Capture the cell that displays the provided text and extract its [X, Y] central coordinate. 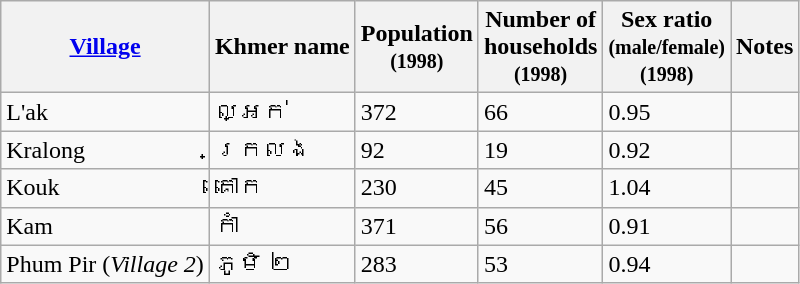
Phum Pir (Village 2) [106, 264]
កាំ [282, 226]
0.95 [667, 112]
0.92 [667, 150]
45 [540, 188]
ភូមិ ២ [282, 264]
Number ofhouseholds(1998) [540, 47]
283 [416, 264]
Notes [764, 47]
Khmer name [282, 47]
គោក [282, 188]
Village [106, 47]
371 [416, 226]
0.94 [667, 264]
1.04 [667, 188]
L'ak [106, 112]
56 [540, 226]
19 [540, 150]
Kralong [106, 150]
53 [540, 264]
0.91 [667, 226]
230 [416, 188]
Sex ratio(male/female)(1998) [667, 47]
92 [416, 150]
Kam [106, 226]
Population(1998) [416, 47]
ល្អក់ [282, 112]
66 [540, 112]
Kouk [106, 188]
ក្រលង [282, 150]
372 [416, 112]
